Find where the given text appears and provide that cell's center as (x, y) coordinate. 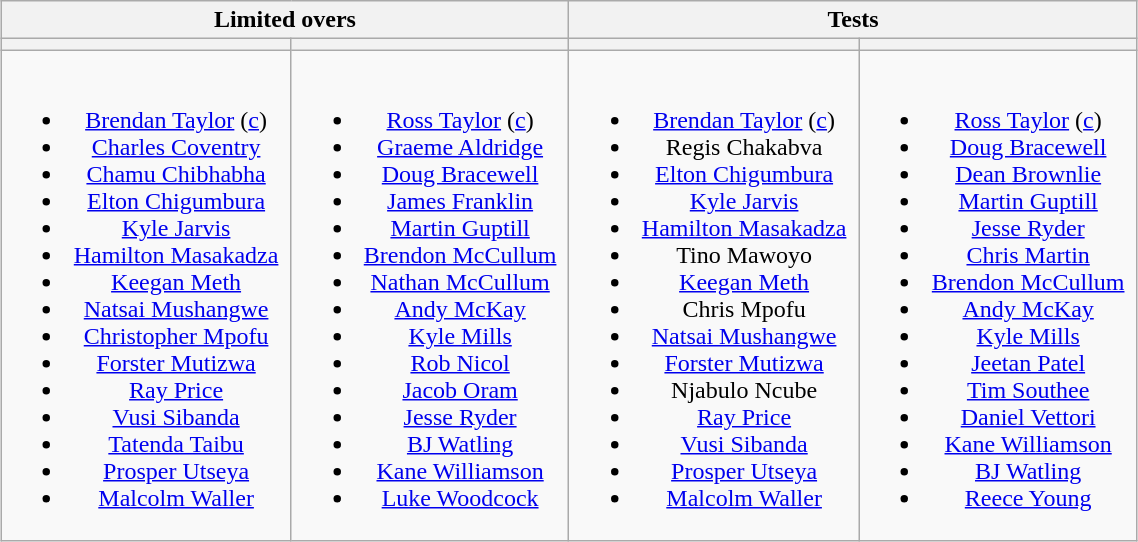
Limited overs (285, 20)
Tests (853, 20)
